Search for the cell housing the specified text and yield its [x, y] center coordinate. 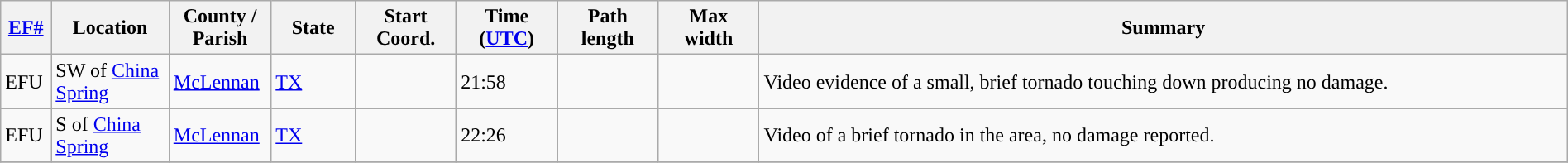
Location [110, 28]
22:26 [507, 136]
Summary [1163, 28]
State [313, 28]
S of China Spring [110, 136]
Max width [709, 28]
EF# [26, 28]
County / Parish [220, 28]
Video of a brief tornado in the area, no damage reported. [1163, 136]
Time (UTC) [507, 28]
Start Coord. [406, 28]
21:58 [507, 81]
SW of China Spring [110, 81]
Video evidence of a small, brief tornado touching down producing no damage. [1163, 81]
Path length [608, 28]
